Find where the given text appears and provide that cell's center as (x, y) coordinate. 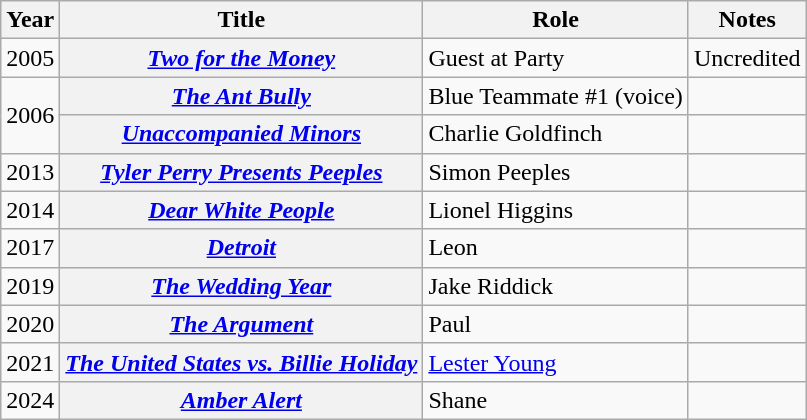
The Wedding Year (242, 286)
Lester Young (556, 362)
2019 (30, 286)
Notes (747, 20)
Leon (556, 248)
2017 (30, 248)
The Ant Bully (242, 96)
2005 (30, 58)
Amber Alert (242, 400)
Two for the Money (242, 58)
2014 (30, 210)
Role (556, 20)
Blue Teammate #1 (voice) (556, 96)
Uncredited (747, 58)
Shane (556, 400)
Paul (556, 324)
The United States vs. Billie Holiday (242, 362)
2020 (30, 324)
2006 (30, 115)
Simon Peeples (556, 172)
2024 (30, 400)
The Argument (242, 324)
Jake Riddick (556, 286)
Guest at Party (556, 58)
2013 (30, 172)
Unaccompanied Minors (242, 134)
Dear White People (242, 210)
2021 (30, 362)
Charlie Goldfinch (556, 134)
Title (242, 20)
Lionel Higgins (556, 210)
Detroit (242, 248)
Tyler Perry Presents Peeples (242, 172)
Year (30, 20)
